From the cell containing the given text, extract its center point as (x, y) coordinate. 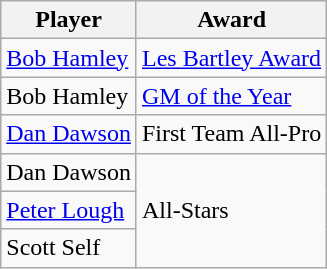
Peter Lough (69, 210)
First Team All-Pro (231, 134)
Les Bartley Award (231, 58)
GM of the Year (231, 96)
All-Stars (231, 210)
Scott Self (69, 248)
Player (69, 20)
Award (231, 20)
